Detect which cell encompasses the target text, then output its [x, y] center coordinate. 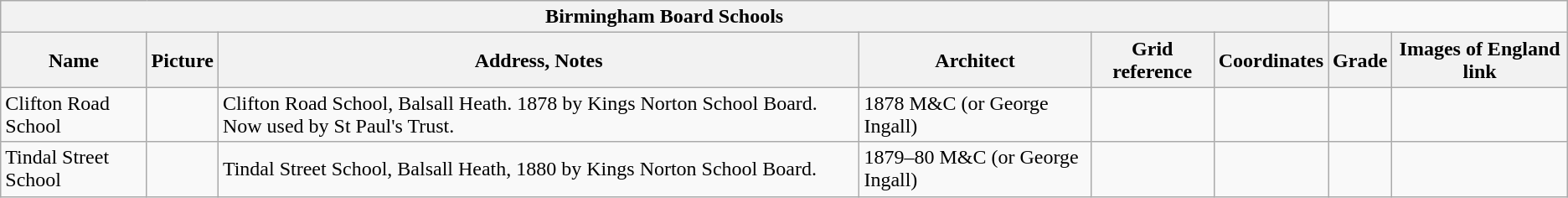
1879–80 M&C (or George Ingall) [975, 169]
Coordinates [1271, 60]
Images of England link [1479, 60]
Birmingham Board Schools [665, 17]
1878 M&C (or George Ingall) [975, 114]
Architect [975, 60]
Clifton Road School, Balsall Heath. 1878 by Kings Norton School Board. Now used by St Paul's Trust. [539, 114]
Name [74, 60]
Grid reference [1153, 60]
Tindal Street School, Balsall Heath, 1880 by Kings Norton School Board. [539, 169]
Address, Notes [539, 60]
Tindal Street School [74, 169]
Grade [1360, 60]
Picture [183, 60]
Clifton Road School [74, 114]
